For the text-containing cell, return its midpoint in [x, y] coordinate format. 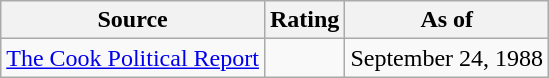
Rating [304, 20]
As of [447, 20]
Source [133, 20]
September 24, 1988 [447, 58]
The Cook Political Report [133, 58]
